Scan for the cell matching the given text and deliver its [x, y] coordinate at center. 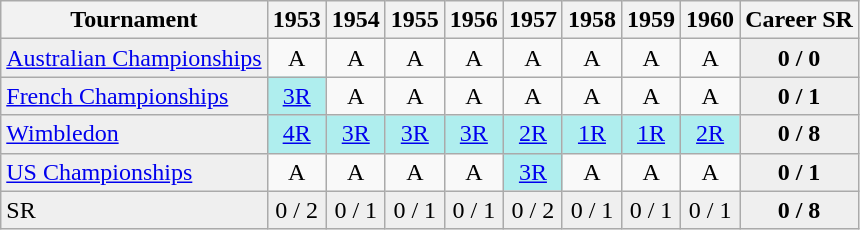
Tournament [134, 20]
0 / 0 [800, 58]
Australian Championships [134, 58]
1954 [356, 20]
1956 [474, 20]
1959 [652, 20]
SR [134, 210]
Wimbledon [134, 134]
French Championships [134, 96]
US Championships [134, 172]
1953 [296, 20]
Career SR [800, 20]
1960 [710, 20]
1955 [414, 20]
1958 [592, 20]
4R [296, 134]
1957 [532, 20]
